Detect which cell encompasses the target text, then output its [X, Y] center coordinate. 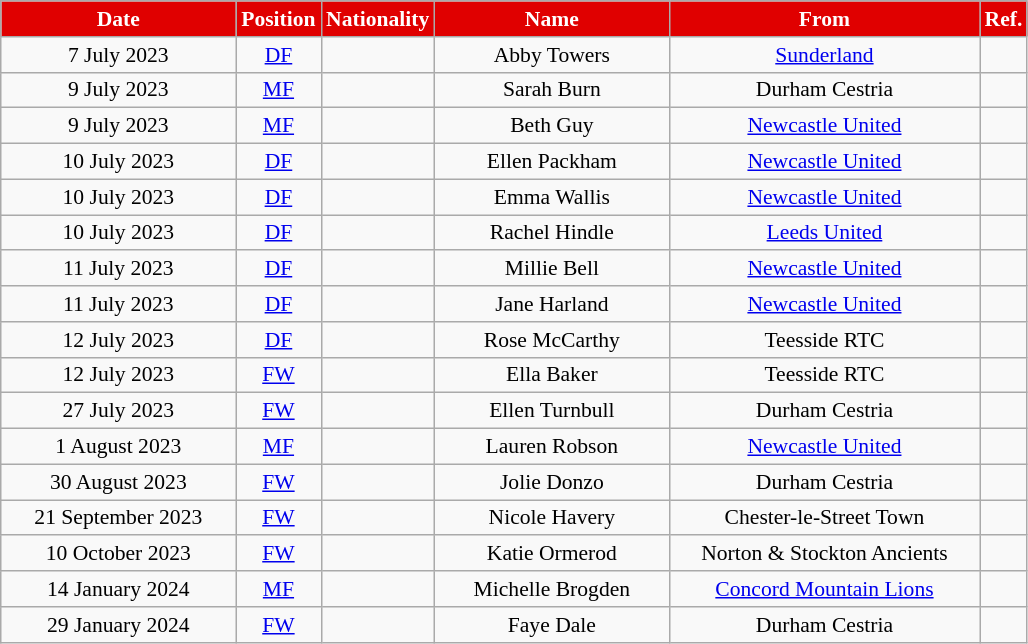
Katie Ormerod [552, 554]
Michelle Brogden [552, 589]
Ellen Turnbull [552, 411]
Leeds United [824, 233]
Ref. [1004, 19]
29 January 2024 [118, 625]
Emma Wallis [552, 197]
Concord Mountain Lions [824, 589]
7 July 2023 [118, 55]
Position [278, 19]
Abby Towers [552, 55]
From [824, 19]
Sunderland [824, 55]
Ellen Packham [552, 162]
Nationality [378, 19]
1 August 2023 [118, 447]
Rachel Hindle [552, 233]
14 January 2024 [118, 589]
Beth Guy [552, 126]
Date [118, 19]
30 August 2023 [118, 482]
Sarah Burn [552, 90]
27 July 2023 [118, 411]
10 October 2023 [118, 554]
Faye Dale [552, 625]
Rose McCarthy [552, 340]
Chester-le-Street Town [824, 518]
Nicole Havery [552, 518]
Name [552, 19]
Norton & Stockton Ancients [824, 554]
Millie Bell [552, 269]
Ella Baker [552, 375]
21 September 2023 [118, 518]
Jane Harland [552, 304]
Lauren Robson [552, 447]
Jolie Donzo [552, 482]
